Extract the (x, y) coordinate from the center of the cell holding the provided text.  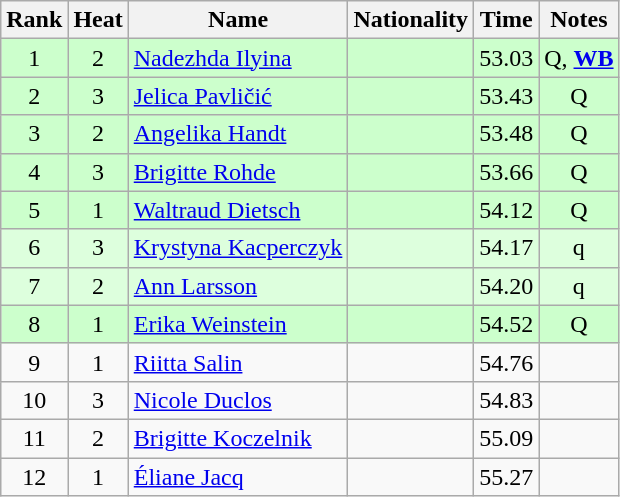
Waltraud Dietsch (238, 210)
55.09 (506, 438)
Q, WB (579, 58)
Name (238, 20)
54.20 (506, 286)
Heat (98, 20)
7 (34, 286)
54.17 (506, 248)
54.52 (506, 324)
9 (34, 362)
Nicole Duclos (238, 400)
4 (34, 172)
55.27 (506, 477)
53.43 (506, 96)
Éliane Jacq (238, 477)
Jelica Pavličić (238, 96)
11 (34, 438)
Rank (34, 20)
53.66 (506, 172)
Ann Larsson (238, 286)
Riitta Salin (238, 362)
Notes (579, 20)
Time (506, 20)
Nationality (411, 20)
54.83 (506, 400)
53.48 (506, 134)
Angelika Handt (238, 134)
6 (34, 248)
10 (34, 400)
54.76 (506, 362)
8 (34, 324)
Nadezhda Ilyina (238, 58)
54.12 (506, 210)
Brigitte Rohde (238, 172)
12 (34, 477)
Erika Weinstein (238, 324)
Krystyna Kacperczyk (238, 248)
5 (34, 210)
53.03 (506, 58)
Brigitte Koczelnik (238, 438)
